Extract the [x, y] coordinate from the center of the cell holding the provided text.  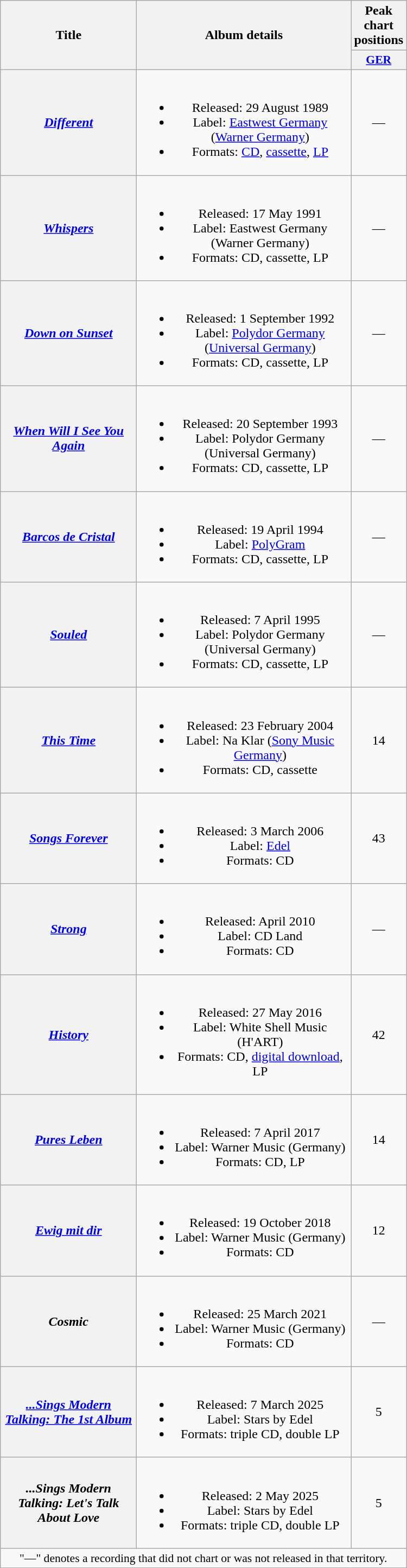
This Time [68, 740]
42 [379, 1034]
Whispers [68, 228]
...Sings Modern Talking: Let's Talk About Love [68, 1502]
Released: 19 April 1994Label: PolyGramFormats: CD, cassette, LP [244, 537]
Different [68, 122]
Ewig mit dir [68, 1231]
43 [379, 839]
...Sings Modern Talking: The 1st Album [68, 1412]
Released: April 2010Label: CD LandFormats: CD [244, 929]
Released: 7 April 1995Label: Polydor Germany (Universal Germany)Formats: CD, cassette, LP [244, 635]
Released: 3 March 2006Label: EdelFormats: CD [244, 839]
Souled [68, 635]
12 [379, 1231]
"—" denotes a recording that did not chart or was not released in that territory. [203, 1558]
Cosmic [68, 1321]
Released: 19 October 2018Label: Warner Music (Germany)Formats: CD [244, 1231]
Released: 20 September 1993Label: Polydor Germany (Universal Germany)Formats: CD, cassette, LP [244, 439]
Released: 27 May 2016Label: White Shell Music (H'ART)Formats: CD, digital download, LP [244, 1034]
Strong [68, 929]
Album details [244, 35]
Released: 7 March 2025Label: Stars by EdelFormats: triple CD, double LP [244, 1412]
GER [379, 60]
Released: 7 April 2017Label: Warner Music (Germany)Formats: CD, LP [244, 1139]
Released: 25 March 2021Label: Warner Music (Germany)Formats: CD [244, 1321]
Barcos de Cristal [68, 537]
Down on Sunset [68, 333]
Peak chart positions [379, 26]
Released: 23 February 2004Label: Na Klar (Sony Music Germany)Formats: CD, cassette [244, 740]
Pures Leben [68, 1139]
Title [68, 35]
Released: 17 May 1991Label: Eastwest Germany (Warner Germany)Formats: CD, cassette, LP [244, 228]
Released: 2 May 2025Label: Stars by EdelFormats: triple CD, double LP [244, 1502]
History [68, 1034]
Released: 1 September 1992Label: Polydor Germany (Universal Germany)Formats: CD, cassette, LP [244, 333]
When Will I See You Again [68, 439]
Songs Forever [68, 839]
Released: 29 August 1989Label: Eastwest Germany (Warner Germany)Formats: CD, cassette, LP [244, 122]
